Determine the [X, Y] coordinate at the center of the cell enclosing the given text.  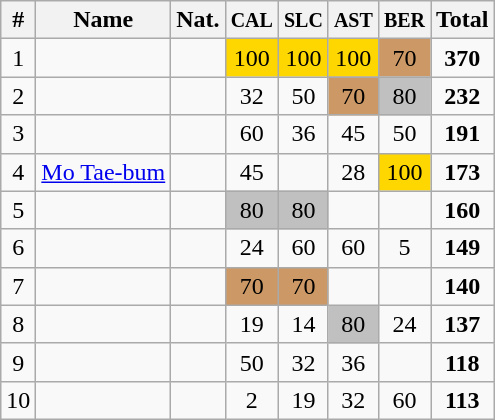
1 [18, 58]
BER [404, 20]
137 [463, 324]
Nat. [198, 20]
# [18, 20]
10 [18, 400]
160 [463, 210]
232 [463, 96]
3 [18, 134]
6 [18, 248]
AST [353, 20]
113 [463, 400]
370 [463, 58]
Mo Tae-bum [104, 172]
CAL [252, 20]
28 [353, 172]
149 [463, 248]
191 [463, 134]
SLC [303, 20]
8 [18, 324]
118 [463, 362]
7 [18, 286]
Total [463, 20]
Name [104, 20]
140 [463, 286]
9 [18, 362]
4 [18, 172]
14 [303, 324]
173 [463, 172]
